Locate the cell with the specified text and output its [X, Y] center coordinate. 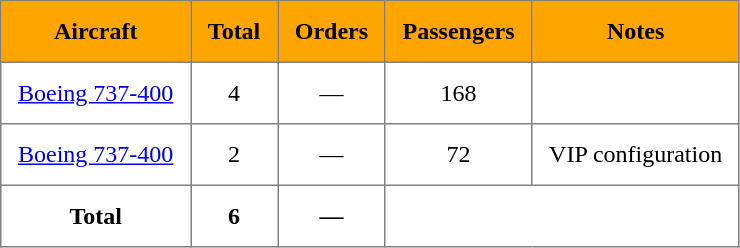
4 [234, 93]
Aircraft [96, 32]
Orders [332, 32]
VIP configuration [636, 155]
Notes [636, 32]
2 [234, 155]
168 [458, 93]
6 [234, 216]
72 [458, 155]
Passengers [458, 32]
